Detect which cell encompasses the target text, then output its [x, y] center coordinate. 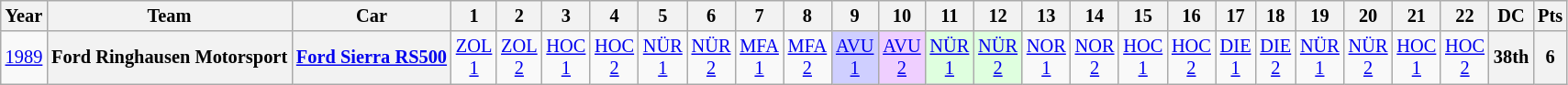
Year [24, 16]
8 [807, 16]
ZOL1 [473, 58]
DIE2 [1275, 58]
Pts [1551, 16]
NOR2 [1095, 58]
38th [1511, 58]
16 [1191, 16]
22 [1464, 16]
5 [662, 16]
MFA2 [807, 58]
19 [1319, 16]
21 [1417, 16]
12 [998, 16]
20 [1369, 16]
7 [759, 16]
3 [567, 16]
17 [1236, 16]
ZOL2 [519, 58]
15 [1143, 16]
Car [372, 16]
1 [473, 16]
DC [1511, 16]
1989 [24, 58]
13 [1046, 16]
2 [519, 16]
AVU2 [901, 58]
9 [855, 16]
10 [901, 16]
Ford Sierra RS500 [372, 58]
Team [169, 16]
11 [951, 16]
Ford Ringhausen Motorsport [169, 58]
AVU1 [855, 58]
14 [1095, 16]
DIE1 [1236, 58]
NOR1 [1046, 58]
18 [1275, 16]
MFA1 [759, 58]
4 [615, 16]
